Return the [X, Y] coordinate for the center point of the cell that contains the specified text.  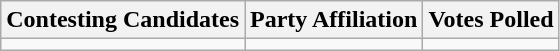
Contesting Candidates [123, 20]
Party Affiliation [334, 20]
Votes Polled [491, 20]
